Extract the [x, y] coordinate from the center of the cell holding the provided text.  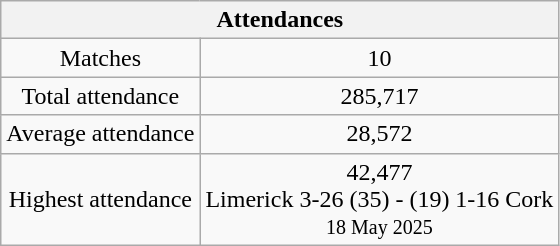
285,717 [380, 96]
28,572 [380, 134]
Matches [100, 58]
42,477 Limerick 3-26 (35) - (19) 1-16 Cork 18 May 2025 [380, 199]
Highest attendance [100, 199]
10 [380, 58]
Total attendance [100, 96]
Attendances [280, 20]
Average attendance [100, 134]
